Return [X, Y] of the center of cell containing provided text 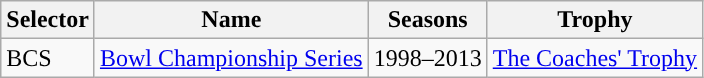
Seasons [428, 20]
1998–2013 [428, 58]
The Coaches' Trophy [594, 58]
Trophy [594, 20]
Bowl Championship Series [231, 58]
Selector [48, 20]
Name [231, 20]
BCS [48, 58]
